Identify which cell holds the provided text, then report its (x, y) central coordinate. 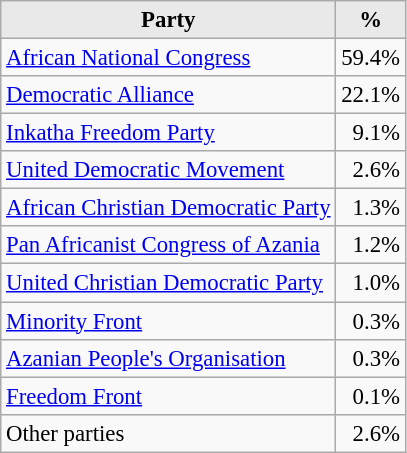
% (370, 20)
African Christian Democratic Party (168, 208)
Pan Africanist Congress of Azania (168, 245)
African National Congress (168, 58)
59.4% (370, 58)
Azanian People's Organisation (168, 358)
Party (168, 20)
0.1% (370, 396)
1.0% (370, 283)
Minority Front (168, 321)
Democratic Alliance (168, 95)
22.1% (370, 95)
9.1% (370, 133)
Freedom Front (168, 396)
Inkatha Freedom Party (168, 133)
1.3% (370, 208)
1.2% (370, 245)
United Democratic Movement (168, 170)
United Christian Democratic Party (168, 283)
Other parties (168, 433)
